Search for the cell housing the specified text and yield its [X, Y] center coordinate. 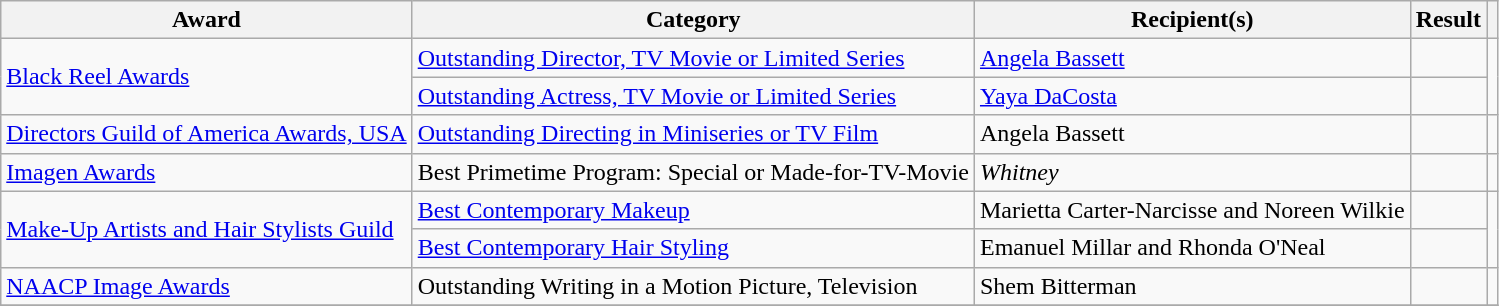
Shem Bitterman [1192, 286]
Result [1448, 20]
Category [693, 20]
Yaya DaCosta [1192, 96]
Outstanding Actress, TV Movie or Limited Series [693, 96]
Black Reel Awards [206, 77]
Best Contemporary Hair Styling [693, 248]
Imagen Awards [206, 172]
Award [206, 20]
Make-Up Artists and Hair Stylists Guild [206, 229]
Marietta Carter-Narcisse and Noreen Wilkie [1192, 210]
Recipient(s) [1192, 20]
Outstanding Director, TV Movie or Limited Series [693, 58]
Whitney [1192, 172]
NAACP Image Awards [206, 286]
Directors Guild of America Awards, USA [206, 134]
Outstanding Writing in a Motion Picture, Television [693, 286]
Emanuel Millar and Rhonda O'Neal [1192, 248]
Outstanding Directing in Miniseries or TV Film [693, 134]
Best Primetime Program: Special or Made-for-TV-Movie [693, 172]
Best Contemporary Makeup [693, 210]
